Determine the [X, Y] coordinate at the center of the cell enclosing the given text.  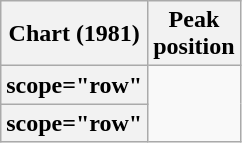
Chart (1981) [74, 34]
Peakposition [194, 34]
